Extract the [X, Y] coordinate from the center of the cell holding the provided text.  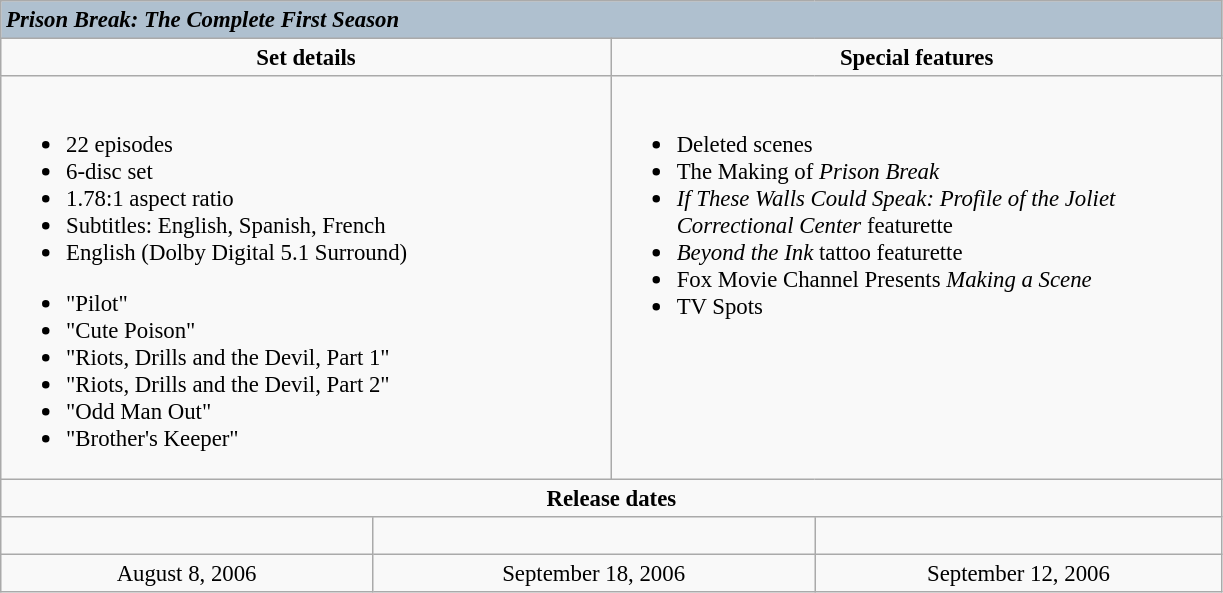
September 18, 2006 [593, 573]
Release dates [612, 498]
Special features [916, 58]
August 8, 2006 [187, 573]
September 12, 2006 [1018, 573]
Set details [306, 58]
Prison Break: The Complete First Season [612, 20]
